Locate the cell with the specified text and output its [X, Y] center coordinate. 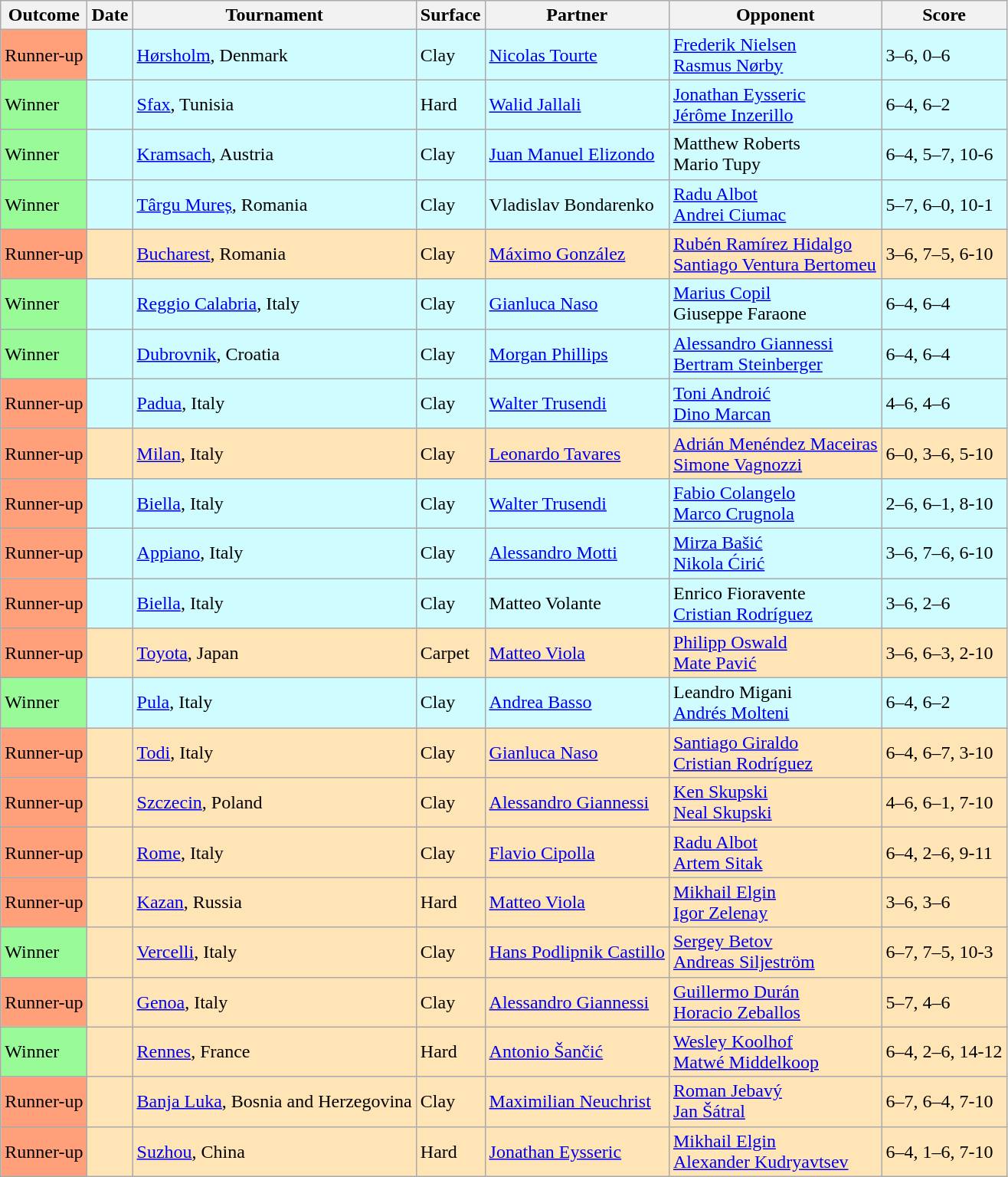
6–7, 7–5, 10-3 [944, 952]
Carpet [450, 653]
6–4, 2–6, 9-11 [944, 852]
Tournament [274, 15]
Rennes, France [274, 1051]
Outcome [44, 15]
Banja Luka, Bosnia and Herzegovina [274, 1102]
Rubén Ramírez Hidalgo Santiago Ventura Bertomeu [775, 254]
6–4, 1–6, 7-10 [944, 1151]
Vercelli, Italy [274, 952]
Târgu Mureș, Romania [274, 204]
Flavio Cipolla [577, 852]
Fabio Colangelo Marco Crugnola [775, 503]
Juan Manuel Elizondo [577, 155]
Toni Androić Dino Marcan [775, 403]
Enrico Fioravente Cristian Rodríguez [775, 602]
5–7, 6–0, 10-1 [944, 204]
Suzhou, China [274, 1151]
Opponent [775, 15]
Walid Jallali [577, 104]
Maximilian Neuchrist [577, 1102]
Mikhail Elgin Igor Zelenay [775, 903]
3–6, 7–5, 6-10 [944, 254]
Guillermo Durán Horacio Zeballos [775, 1002]
Surface [450, 15]
3–6, 3–6 [944, 903]
Adrián Menéndez Maceiras Simone Vagnozzi [775, 454]
Date [110, 15]
Alessandro Giannessi Bertram Steinberger [775, 354]
Matthew Roberts Mario Tupy [775, 155]
4–6, 6–1, 7-10 [944, 803]
Leandro Migani Andrés Molteni [775, 703]
3–6, 6–3, 2-10 [944, 653]
Frederik Nielsen Rasmus Nørby [775, 55]
3–6, 7–6, 6-10 [944, 553]
Jonathan Eysseric [577, 1151]
Matteo Volante [577, 602]
Reggio Calabria, Italy [274, 303]
Alessandro Motti [577, 553]
Bucharest, Romania [274, 254]
6–4, 2–6, 14-12 [944, 1051]
Sfax, Tunisia [274, 104]
Mikhail Elgin Alexander Kudryavtsev [775, 1151]
Máximo González [577, 254]
Roman Jebavý Jan Šátral [775, 1102]
Rome, Italy [274, 852]
6–7, 6–4, 7-10 [944, 1102]
Genoa, Italy [274, 1002]
Partner [577, 15]
Sergey Betov Andreas Siljeström [775, 952]
Antonio Šančić [577, 1051]
Mirza Bašić Nikola Ćirić [775, 553]
Ken Skupski Neal Skupski [775, 803]
Kazan, Russia [274, 903]
Radu Albot Andrei Ciumac [775, 204]
Wesley Koolhof Matwé Middelkoop [775, 1051]
Marius Copil Giuseppe Faraone [775, 303]
Radu Albot Artem Sitak [775, 852]
Nicolas Tourte [577, 55]
Kramsach, Austria [274, 155]
Leonardo Tavares [577, 454]
Vladislav Bondarenko [577, 204]
Score [944, 15]
Todi, Italy [274, 752]
3–6, 0–6 [944, 55]
Milan, Italy [274, 454]
Jonathan Eysseric Jérôme Inzerillo [775, 104]
Philipp Oswald Mate Pavić [775, 653]
Andrea Basso [577, 703]
6–4, 5–7, 10-6 [944, 155]
Morgan Phillips [577, 354]
2–6, 6–1, 8-10 [944, 503]
Hørsholm, Denmark [274, 55]
Pula, Italy [274, 703]
Toyota, Japan [274, 653]
6–4, 6–7, 3-10 [944, 752]
Appiano, Italy [274, 553]
6–0, 3–6, 5-10 [944, 454]
4–6, 4–6 [944, 403]
5–7, 4–6 [944, 1002]
Padua, Italy [274, 403]
Santiago Giraldo Cristian Rodríguez [775, 752]
Dubrovnik, Croatia [274, 354]
Hans Podlipnik Castillo [577, 952]
Szczecin, Poland [274, 803]
3–6, 2–6 [944, 602]
